Detect which cell encompasses the target text, then output its (x, y) center coordinate. 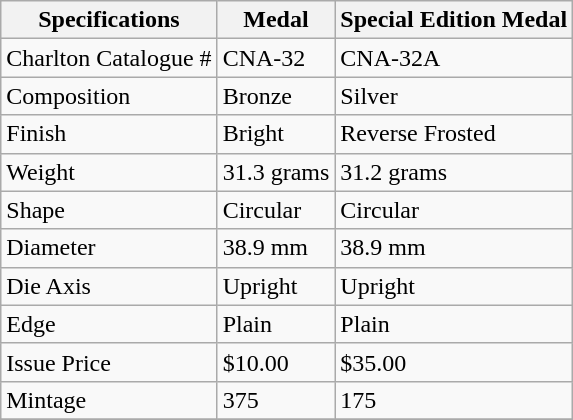
Specifications (109, 20)
Weight (109, 172)
Diameter (109, 248)
Composition (109, 96)
375 (276, 400)
Bronze (276, 96)
31.3 grams (276, 172)
Shape (109, 210)
Special Edition Medal (454, 20)
CNA-32 (276, 58)
175 (454, 400)
Reverse Frosted (454, 134)
Finish (109, 134)
$10.00 (276, 362)
Silver (454, 96)
CNA-32A (454, 58)
Medal (276, 20)
$35.00 (454, 362)
Charlton Catalogue # (109, 58)
Bright (276, 134)
31.2 grams (454, 172)
Issue Price (109, 362)
Die Axis (109, 286)
Edge (109, 324)
Mintage (109, 400)
